Detect which cell encompasses the target text, then output its [X, Y] center coordinate. 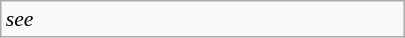
see [203, 19]
